Find where the given text appears and provide that cell's center as [X, Y] coordinate. 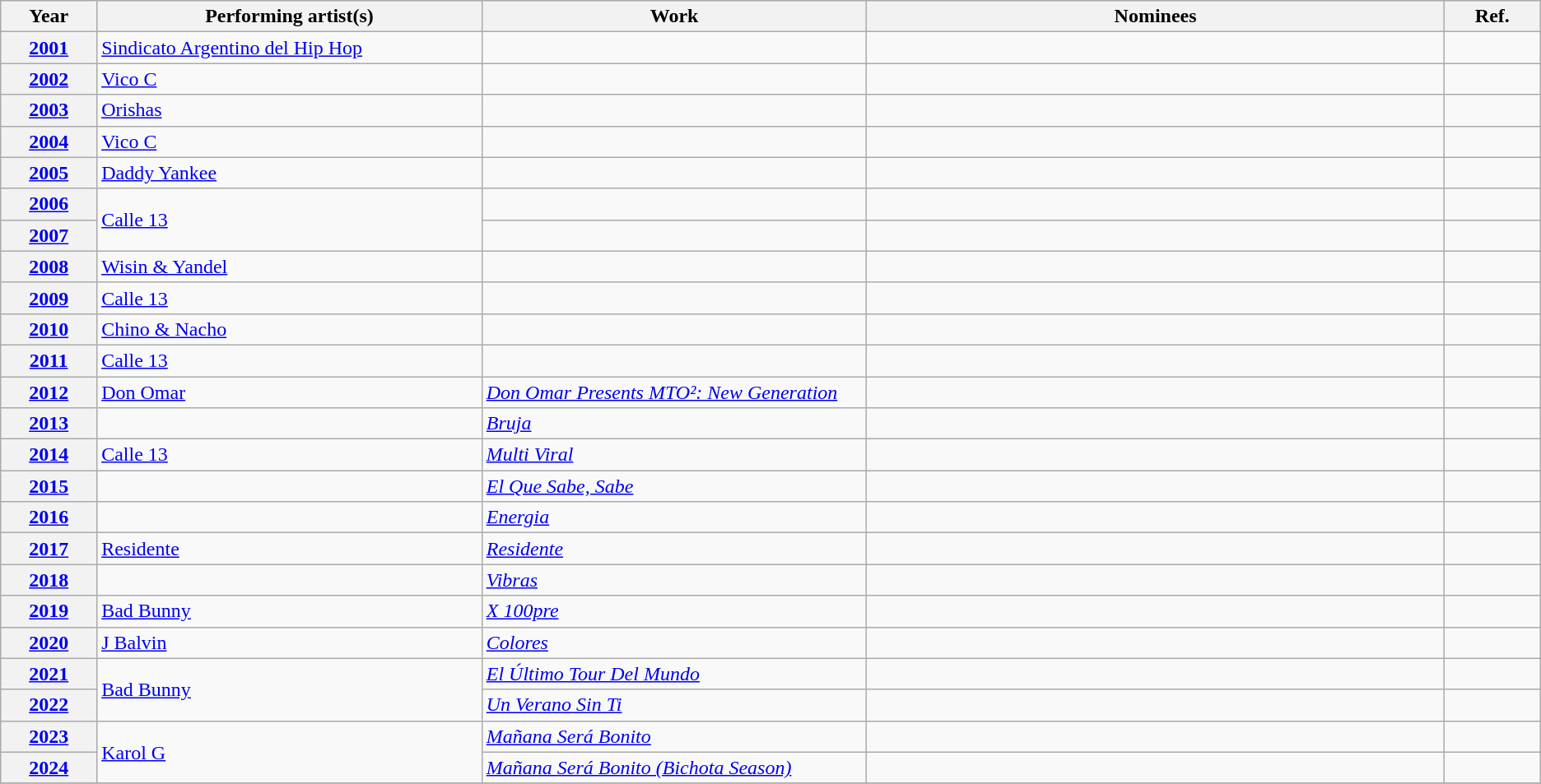
Daddy Yankee [290, 173]
El Que Sabe, Sabe [674, 486]
2003 [49, 110]
2020 [49, 643]
2006 [49, 204]
Un Verano Sin Ti [674, 705]
2007 [49, 235]
Chino & Nacho [290, 329]
2002 [49, 79]
2008 [49, 267]
2012 [49, 392]
Sindicato Argentino del Hip Hop [290, 48]
Energia [674, 517]
2005 [49, 173]
Multi Viral [674, 455]
2010 [49, 329]
Work [674, 16]
Mañana Será Bonito (Bichota Season) [674, 768]
Ref. [1492, 16]
2023 [49, 736]
2011 [49, 360]
2021 [49, 674]
Year [49, 16]
Wisin & Yandel [290, 267]
2014 [49, 455]
Orishas [290, 110]
El Último Tour Del Mundo [674, 674]
Colores [674, 643]
Vibras [674, 580]
2004 [49, 141]
Don Omar Presents MTO²: New Generation [674, 392]
X 100pre [674, 611]
2009 [49, 298]
2016 [49, 517]
2019 [49, 611]
Mañana Será Bonito [674, 736]
2024 [49, 768]
Performing artist(s) [290, 16]
J Balvin [290, 643]
2018 [49, 580]
2013 [49, 424]
Nominees [1156, 16]
2001 [49, 48]
Bruja [674, 424]
2017 [49, 549]
2015 [49, 486]
Karol G [290, 752]
Don Omar [290, 392]
2022 [49, 705]
